Return the [x, y] coordinate for the center point of the cell that contains the specified text.  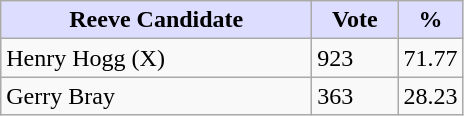
923 [355, 58]
Reeve Candidate [156, 20]
Henry Hogg (X) [156, 58]
71.77 [430, 58]
28.23 [430, 96]
363 [355, 96]
Gerry Bray [156, 96]
% [430, 20]
Vote [355, 20]
